Search for the cell housing the specified text and yield its [X, Y] center coordinate. 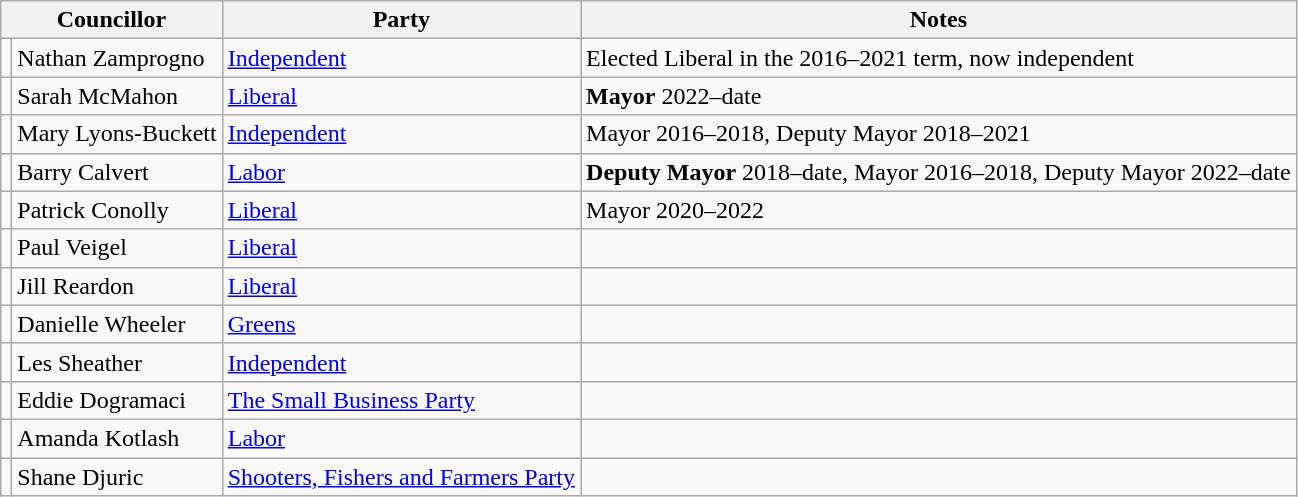
Amanda Kotlash [117, 438]
Sarah McMahon [117, 96]
Paul Veigel [117, 248]
Mary Lyons-Buckett [117, 134]
Mayor 2020–2022 [939, 210]
Deputy Mayor 2018–date, Mayor 2016–2018, Deputy Mayor 2022–date [939, 172]
Councillor [112, 20]
Jill Reardon [117, 286]
Greens [401, 324]
Mayor 2022–date [939, 96]
Patrick Conolly [117, 210]
Party [401, 20]
Nathan Zamprogno [117, 58]
Eddie Dogramaci [117, 400]
Elected Liberal in the 2016–2021 term, now independent [939, 58]
The Small Business Party [401, 400]
Mayor 2016–2018, Deputy Mayor 2018–2021 [939, 134]
Shooters, Fishers and Farmers Party [401, 477]
Notes [939, 20]
Barry Calvert [117, 172]
Les Sheather [117, 362]
Danielle Wheeler [117, 324]
Shane Djuric [117, 477]
